Determine the (x, y) coordinate at the center of the cell enclosing the given text.  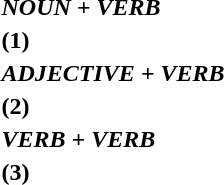
(2) (102, 106)
(1) (102, 40)
